Capture the cell that displays the provided text and extract its (x, y) central coordinate. 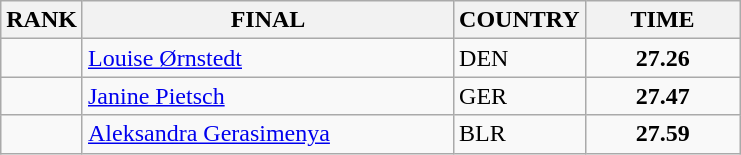
COUNTRY (520, 20)
TIME (662, 20)
RANK (42, 20)
27.59 (662, 134)
BLR (520, 134)
GER (520, 96)
FINAL (268, 20)
27.47 (662, 96)
Louise Ørnstedt (268, 58)
Aleksandra Gerasimenya (268, 134)
27.26 (662, 58)
Janine Pietsch (268, 96)
DEN (520, 58)
